For the text-containing cell, return its midpoint in [X, Y] coordinate format. 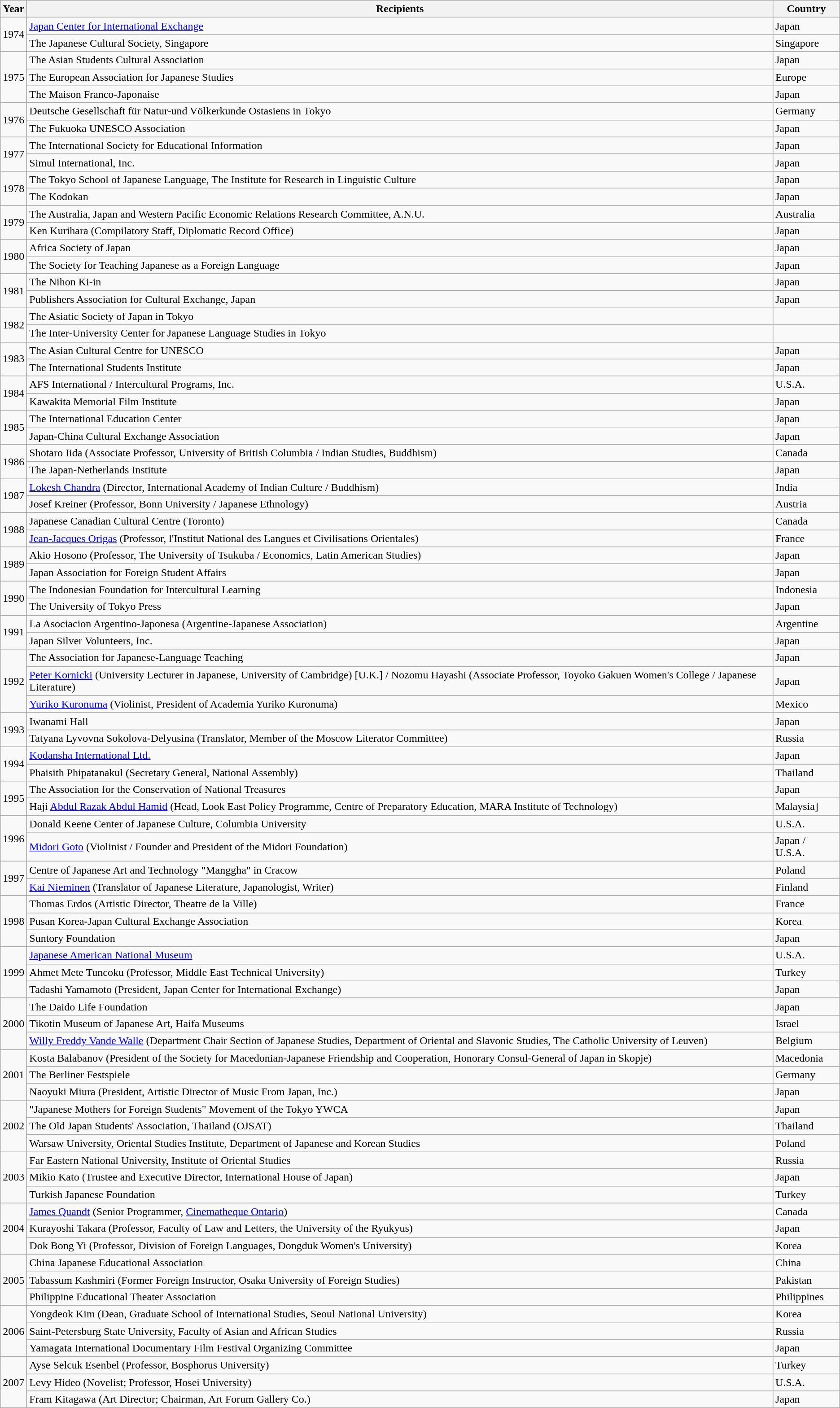
The Japanese Cultural Society, Singapore [400, 43]
India [806, 487]
The Asian Students Cultural Association [400, 60]
Belgium [806, 1041]
1986 [13, 461]
Saint-Petersburg State University, Faculty of Asian and African Studies [400, 1331]
The Nihon Ki-in [400, 282]
1982 [13, 325]
1996 [13, 838]
Ken Kurihara (Compilatory Staff, Diplomatic Record Office) [400, 231]
Josef Kreiner (Professor, Bonn University / Japanese Ethnology) [400, 504]
1974 [13, 35]
The Japan-Netherlands Institute [400, 470]
The Indonesian Foundation for Intercultural Learning [400, 590]
1997 [13, 879]
1987 [13, 495]
2006 [13, 1331]
Kai Nieminen (Translator of Japanese Literature, Japanologist, Writer) [400, 887]
The International Society for Educational Information [400, 145]
Simul International, Inc. [400, 162]
1975 [13, 77]
1992 [13, 681]
Japan Silver Volunteers, Inc. [400, 641]
Deutsche Gesellschaft für Natur-und Völkerkunde Ostasiens in Tokyo [400, 111]
1976 [13, 120]
Kosta Balabanov (President of the Society for Macedonian-Japanese Friendship and Cooperation, Honorary Consul-General of Japan in Skopje) [400, 1058]
Publishers Association for Cultural Exchange, Japan [400, 299]
Japan Center for International Exchange [400, 26]
Japanese American National Museum [400, 955]
Finland [806, 887]
Tikotin Museum of Japanese Art, Haifa Museums [400, 1023]
2001 [13, 1075]
China Japanese Educational Association [400, 1263]
Japanese Canadian Cultural Centre (Toronto) [400, 521]
"Japanese Mothers for Foreign Students" Movement of the Tokyo YWCA [400, 1109]
Kurayoshi Takara (Professor, Faculty of Law and Letters, the University of the Ryukyus) [400, 1229]
Kodansha International Ltd. [400, 755]
Singapore [806, 43]
1980 [13, 257]
Argentine [806, 624]
Pakistan [806, 1280]
Midori Goto (Violinist / Founder and President of the Midori Foundation) [400, 847]
1995 [13, 798]
Japan / U.S.A. [806, 847]
La Asociacion Argentino-Japonesa (Argentine-Japanese Association) [400, 624]
Yongdeok Kim (Dean, Graduate School of International Studies, Seoul National University) [400, 1314]
Lokesh Chandra (Director, International Academy of Indian Culture / Buddhism) [400, 487]
Israel [806, 1023]
2000 [13, 1023]
Europe [806, 77]
Yuriko Kuronuma (Violinist, President of Academia Yuriko Kuronuma) [400, 704]
2003 [13, 1177]
The Daido Life Foundation [400, 1006]
1979 [13, 223]
1977 [13, 154]
1989 [13, 564]
Country [806, 9]
The Berliner Festspiele [400, 1075]
The Society for Teaching Japanese as a Foreign Language [400, 265]
Malaysia] [806, 807]
Kawakita Memorial Film Institute [400, 402]
The Australia, Japan and Western Pacific Economic Relations Research Committee, A.N.U. [400, 214]
The Association for the Conservation of National Treasures [400, 790]
2004 [13, 1229]
Pusan Korea-Japan Cultural Exchange Association [400, 921]
Fram Kitagawa (Art Director; Chairman, Art Forum Gallery Co.) [400, 1399]
Far Eastern National University, Institute of Oriental Studies [400, 1160]
2002 [13, 1126]
2007 [13, 1382]
Jean-Jacques Origas (Professor, l'Institut National des Langues et Civilisations Orientales) [400, 538]
1999 [13, 972]
Macedonia [806, 1058]
The Asiatic Society of Japan in Tokyo [400, 316]
1983 [13, 359]
Dok Bong Yi (Professor, Division of Foreign Languages, Dongduk Women's University) [400, 1246]
Akio Hosono (Professor, The University of Tsukuba / Economics, Latin American Studies) [400, 555]
Austria [806, 504]
The International Students Institute [400, 367]
Mikio Kato (Trustee and Executive Director, International House of Japan) [400, 1177]
Japan Association for Foreign Student Affairs [400, 573]
AFS International / Intercultural Programs, Inc. [400, 385]
Africa Society of Japan [400, 248]
Ahmet Mete Tuncoku (Professor, Middle East Technical University) [400, 972]
The Old Japan Students' Association, Thailand (OJSAT) [400, 1126]
1978 [13, 188]
The Tokyo School of Japanese Language, The Institute for Research in Linguistic Culture [400, 179]
Tadashi Yamamoto (President, Japan Center for International Exchange) [400, 989]
1998 [13, 921]
The Kodokan [400, 197]
1984 [13, 393]
1990 [13, 598]
Suntory Foundation [400, 938]
1991 [13, 632]
Philippines [806, 1297]
Shotaro Iida (Associate Professor, University of British Columbia / Indian Studies, Buddhism) [400, 453]
1994 [13, 764]
Yamagata International Documentary Film Festival Organizing Committee [400, 1348]
James Quandt (Senior Programmer, Cinematheque Ontario) [400, 1211]
Japan-China Cultural Exchange Association [400, 436]
Ayse Selcuk Esenbel (Professor, Bosphorus University) [400, 1365]
Indonesia [806, 590]
Haji Abdul Razak Abdul Hamid (Head, Look East Policy Programme, Centre of Preparatory Education, MARA Institute of Technology) [400, 807]
Phaisith Phipatanakul (Secretary General, National Assembly) [400, 772]
Thomas Erdos (Artistic Director, Theatre de la Ville) [400, 904]
Tabassum Kashmiri (Former Foreign Instructor, Osaka University of Foreign Studies) [400, 1280]
1993 [13, 730]
Tatyana Lyvovna Sokolova-Delyusina (Translator, Member of the Moscow Literator Committee) [400, 738]
Year [13, 9]
1981 [13, 291]
2005 [13, 1280]
The Fukuoka UNESCO Association [400, 128]
The International Education Center [400, 419]
The University of Tokyo Press [400, 607]
The Maison Franco-Japonaise [400, 94]
Philippine Educational Theater Association [400, 1297]
1988 [13, 530]
Levy Hideo (Novelist; Professor, Hosei University) [400, 1382]
The European Association for Japanese Studies [400, 77]
Naoyuki Miura (President, Artistic Director of Music From Japan, Inc.) [400, 1092]
1985 [13, 427]
Turkish Japanese Foundation [400, 1194]
Recipients [400, 9]
Mexico [806, 704]
Warsaw University, Oriental Studies Institute, Department of Japanese and Korean Studies [400, 1143]
Iwanami Hall [400, 721]
Donald Keene Center of Japanese Culture, Columbia University [400, 824]
Australia [806, 214]
China [806, 1263]
The Inter-University Center for Japanese Language Studies in Tokyo [400, 333]
The Asian Cultural Centre for UNESCO [400, 350]
Centre of Japanese Art and Technology "Manggha" in Cracow [400, 870]
The Association for Japanese-Language Teaching [400, 658]
